Extract the (X, Y) coordinate from the center of the cell holding the provided text.  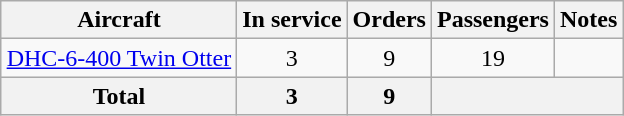
Total (119, 96)
19 (492, 58)
Notes (588, 20)
In service (292, 20)
Orders (389, 20)
DHC-6-400 Twin Otter (119, 58)
Aircraft (119, 20)
Passengers (492, 20)
